Output the (x, y) coordinate of the center of the cell containing the given text.  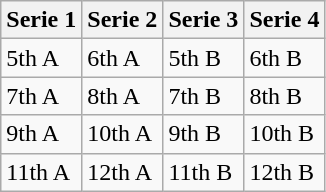
12th A (122, 172)
5th A (42, 58)
Serie 2 (122, 20)
8th A (122, 96)
8th B (284, 96)
5th B (204, 58)
6th B (284, 58)
Serie 1 (42, 20)
11th B (204, 172)
7th B (204, 96)
12th B (284, 172)
Serie 4 (284, 20)
Serie 3 (204, 20)
11th A (42, 172)
10th A (122, 134)
7th A (42, 96)
9th A (42, 134)
10th B (284, 134)
6th A (122, 58)
9th B (204, 134)
